Find where the given text appears and provide that cell's center as [X, Y] coordinate. 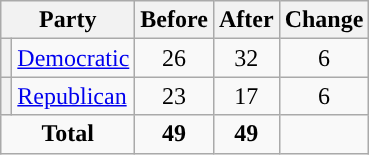
23 [174, 96]
26 [174, 58]
Total [68, 134]
Change [324, 20]
32 [246, 58]
17 [246, 96]
Republican [74, 96]
Party [68, 20]
Democratic [74, 58]
After [246, 20]
Before [174, 20]
